Search for the cell housing the specified text and yield its [x, y] center coordinate. 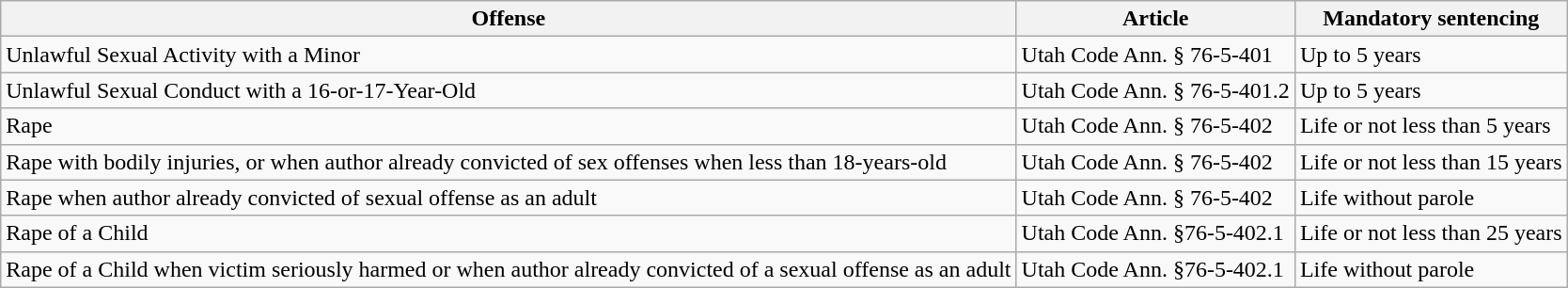
Rape [509, 126]
Unlawful Sexual Activity with a Minor [509, 55]
Utah Code Ann. § 76-5-401 [1155, 55]
Rape of a Child [509, 233]
Rape with bodily injuries, or when author already convicted of sex offenses when less than 18-years-old [509, 162]
Mandatory sentencing [1431, 19]
Article [1155, 19]
Life or not less than 15 years [1431, 162]
Offense [509, 19]
Rape of a Child when victim seriously harmed or when author already convicted of a sexual offense as an adult [509, 269]
Unlawful Sexual Conduct with a 16-or-17-Year-Old [509, 90]
Utah Code Ann. § 76-5-401.2 [1155, 90]
Rape when author already convicted of sexual offense as an adult [509, 198]
Life or not less than 5 years [1431, 126]
Life or not less than 25 years [1431, 233]
